Pinpoint the cell where the given text exists, returning its [X, Y] midpoint coordinate. 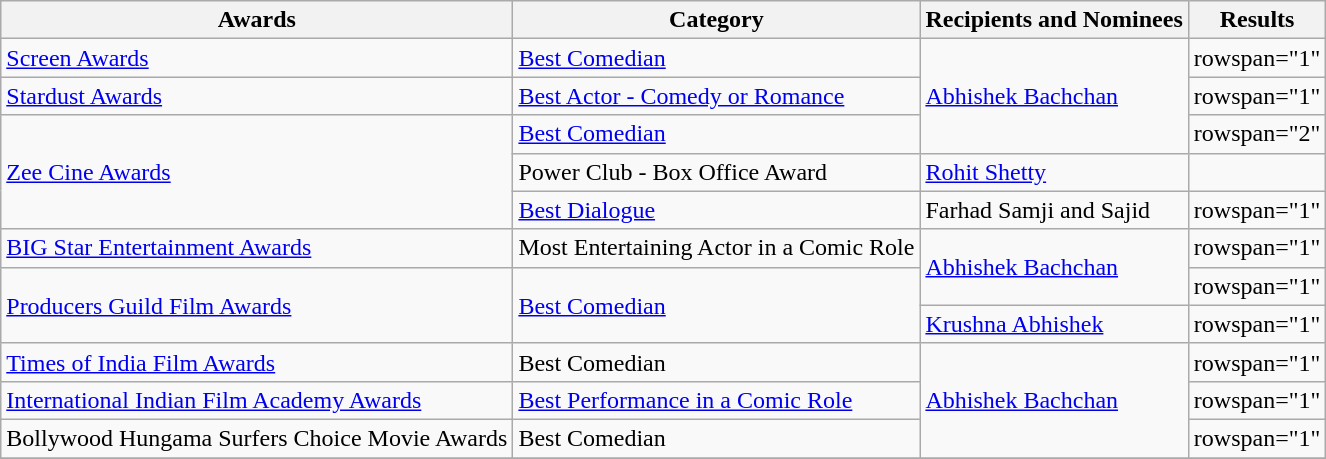
International Indian Film Academy Awards [257, 400]
Zee Cine Awards [257, 172]
Bollywood Hungama Surfers Choice Movie Awards [257, 438]
rowspan="2" [1257, 134]
Stardust Awards [257, 96]
Rohit Shetty [1054, 172]
Best Performance in a Comic Role [716, 400]
Category [716, 20]
Farhad Samji and Sajid [1054, 210]
Results [1257, 20]
Krushna Abhishek [1054, 324]
BIG Star Entertainment Awards [257, 248]
Times of India Film Awards [257, 362]
Best Actor - Comedy or Romance [716, 96]
Most Entertaining Actor in a Comic Role [716, 248]
Power Club - Box Office Award [716, 172]
Best Dialogue [716, 210]
Screen Awards [257, 58]
Awards [257, 20]
Recipients and Nominees [1054, 20]
Producers Guild Film Awards [257, 305]
